Return (X, Y) of the center of cell containing provided text 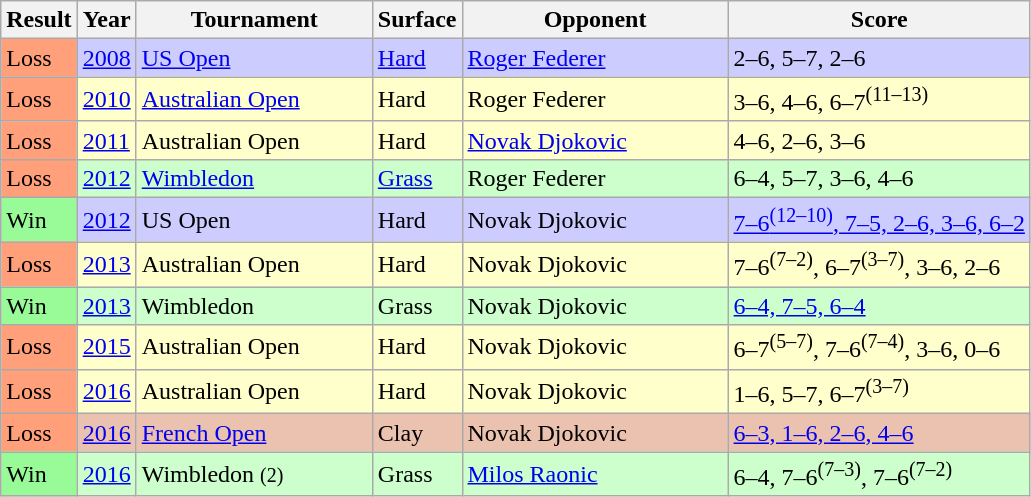
3–6, 4–6, 6–7(11–13) (879, 100)
2010 (106, 100)
Surface (417, 20)
2015 (106, 348)
6–3, 1–6, 2–6, 4–6 (879, 433)
Year (106, 20)
Opponent (595, 20)
7–6(7–2), 6–7(3–7), 3–6, 2–6 (879, 264)
1–6, 5–7, 6–7(3–7) (879, 392)
2008 (106, 58)
French Open (254, 433)
Wimbledon (2) (254, 474)
6–7(5–7), 7–6(7–4), 3–6, 0–6 (879, 348)
6–4, 7–5, 6–4 (879, 306)
Result (39, 20)
Tournament (254, 20)
2011 (106, 140)
7–6(12–10), 7–5, 2–6, 3–6, 6–2 (879, 220)
4–6, 2–6, 3–6 (879, 140)
Milos Raonic (595, 474)
6–4, 5–7, 3–6, 4–6 (879, 178)
2–6, 5–7, 2–6 (879, 58)
Clay (417, 433)
6–4, 7–6(7–3), 7–6(7–2) (879, 474)
Score (879, 20)
